Determine the (X, Y) coordinate at the center of the cell enclosing the given text.  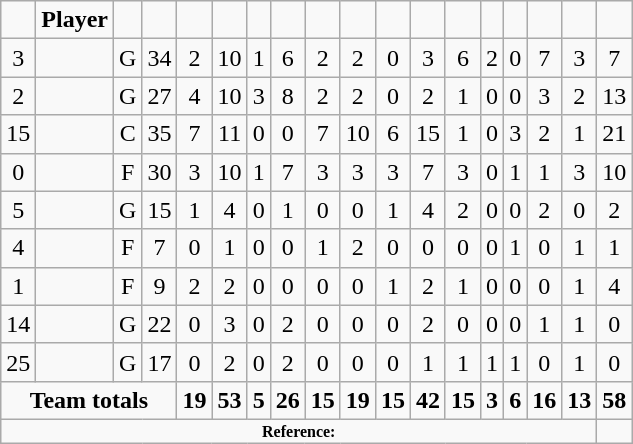
53 (230, 400)
26 (288, 400)
C (128, 134)
21 (614, 134)
Player (75, 20)
8 (288, 96)
58 (614, 400)
9 (160, 286)
22 (160, 324)
Team totals (89, 400)
14 (18, 324)
16 (544, 400)
30 (160, 172)
27 (160, 96)
Reference: (299, 431)
42 (428, 400)
25 (18, 362)
11 (230, 134)
35 (160, 134)
17 (160, 362)
34 (160, 58)
